Output the (x, y) coordinate of the center of the cell containing the given text.  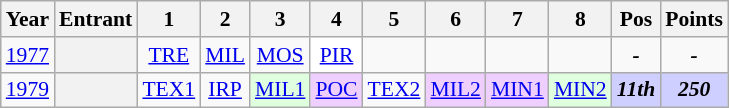
3 (280, 19)
TRE (168, 55)
7 (518, 19)
MIL (225, 55)
1977 (28, 55)
MIN2 (580, 90)
MIL2 (455, 90)
IRP (225, 90)
5 (394, 19)
TEX2 (394, 90)
POC (336, 90)
Year (28, 19)
MIL1 (280, 90)
1979 (28, 90)
Pos (636, 19)
PIR (336, 55)
2 (225, 19)
4 (336, 19)
MOS (280, 55)
Entrant (96, 19)
TEX1 (168, 90)
6 (455, 19)
8 (580, 19)
Points (694, 19)
MIN1 (518, 90)
250 (694, 90)
11th (636, 90)
1 (168, 19)
